Identify which cell holds the provided text, then report its [X, Y] central coordinate. 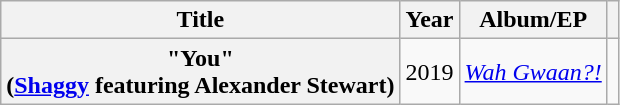
Year [430, 20]
"You"(Shaggy featuring Alexander Stewart) [200, 72]
Wah Gwaan?! [533, 72]
Album/EP [533, 20]
Title [200, 20]
2019 [430, 72]
